Pinpoint the cell where the given text exists, returning its (X, Y) midpoint coordinate. 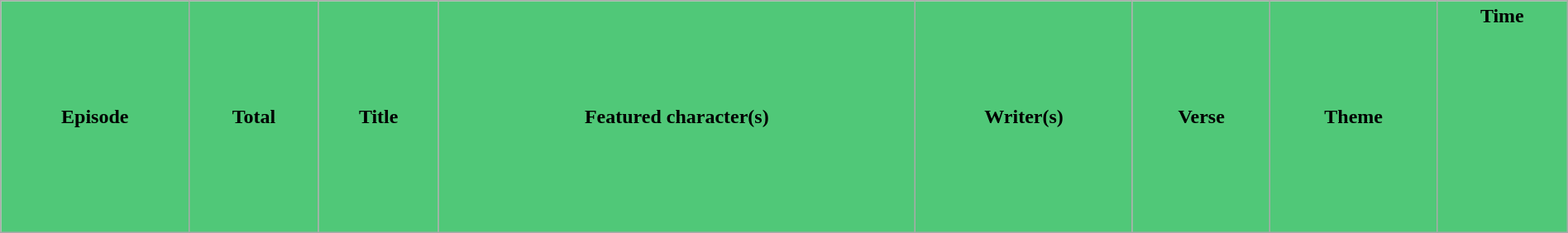
Time (1502, 117)
Theme (1354, 117)
Featured character(s) (676, 117)
Title (379, 117)
Writer(s) (1024, 117)
Total (255, 117)
Verse (1201, 117)
Episode (95, 117)
